Pinpoint the cell where the given text exists, returning its (x, y) midpoint coordinate. 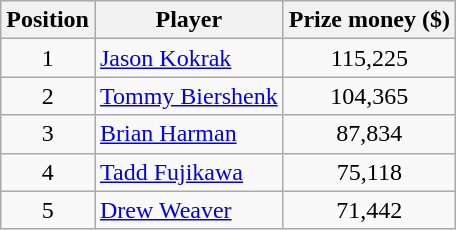
Tommy Biershenk (188, 96)
Tadd Fujikawa (188, 172)
71,442 (369, 210)
3 (48, 134)
Prize money ($) (369, 20)
115,225 (369, 58)
4 (48, 172)
75,118 (369, 172)
5 (48, 210)
Jason Kokrak (188, 58)
Drew Weaver (188, 210)
Player (188, 20)
2 (48, 96)
Position (48, 20)
Brian Harman (188, 134)
104,365 (369, 96)
87,834 (369, 134)
1 (48, 58)
